Detect which cell encompasses the target text, then output its [x, y] center coordinate. 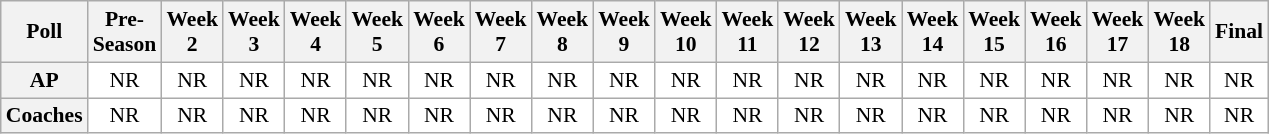
Week14 [933, 32]
Week3 [254, 32]
Coaches [44, 116]
Pre-Season [125, 32]
Week4 [316, 32]
Week18 [1179, 32]
Week13 [871, 32]
Final [1239, 32]
Week12 [809, 32]
Week15 [994, 32]
Week8 [562, 32]
Week7 [501, 32]
Week17 [1118, 32]
AP [44, 80]
Week5 [377, 32]
Week16 [1056, 32]
Week2 [192, 32]
Poll [44, 32]
Week11 [748, 32]
Week6 [439, 32]
Week9 [624, 32]
Week10 [686, 32]
